For the text-containing cell, return its midpoint in [X, Y] coordinate format. 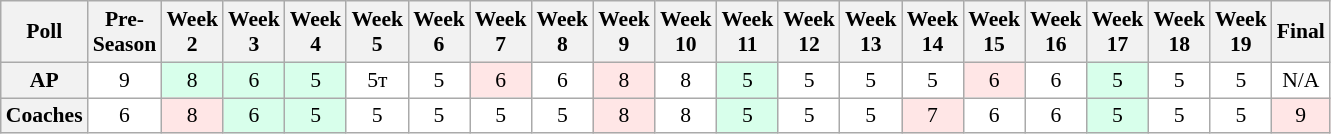
7 [933, 116]
Week16 [1056, 32]
Week17 [1118, 32]
Week15 [994, 32]
Poll [44, 32]
Week8 [562, 32]
Week19 [1241, 32]
N/A [1301, 80]
Week2 [192, 32]
Week12 [809, 32]
Week13 [871, 32]
5т [377, 80]
Week3 [254, 32]
Week9 [624, 32]
Week5 [377, 32]
Week10 [686, 32]
Pre-Season [125, 32]
Week18 [1179, 32]
Week6 [439, 32]
Week14 [933, 32]
Week7 [501, 32]
Week4 [316, 32]
Coaches [44, 116]
Week11 [748, 32]
AP [44, 80]
Final [1301, 32]
